For the text-containing cell, return its midpoint in (x, y) coordinate format. 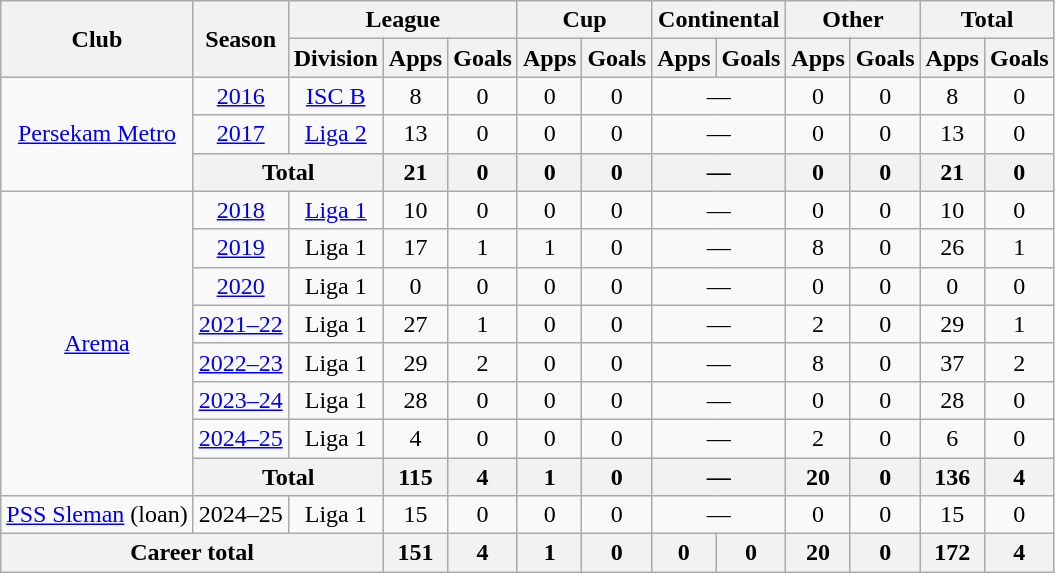
2019 (240, 248)
Club (97, 39)
2023–24 (240, 400)
Season (240, 39)
2018 (240, 210)
2016 (240, 96)
Division (336, 58)
Liga 2 (336, 134)
2017 (240, 134)
2021–22 (240, 324)
37 (952, 362)
17 (415, 248)
27 (415, 324)
Career total (192, 553)
2020 (240, 286)
26 (952, 248)
2022–23 (240, 362)
Continental (719, 20)
172 (952, 553)
Other (853, 20)
136 (952, 477)
6 (952, 438)
Arema (97, 343)
Persekam Metro (97, 134)
151 (415, 553)
ISC B (336, 96)
115 (415, 477)
Cup (584, 20)
League (402, 20)
PSS Sleman (loan) (97, 515)
